Return the (x, y) coordinate for the center point of the cell that contains the specified text.  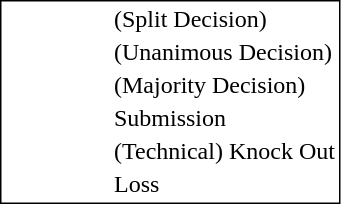
(Split Decision) (224, 19)
Submission (224, 119)
(Majority Decision) (224, 85)
Loss (224, 185)
(Technical) Knock Out (224, 151)
(Unanimous Decision) (224, 53)
